Capture the cell that displays the provided text and extract its (x, y) central coordinate. 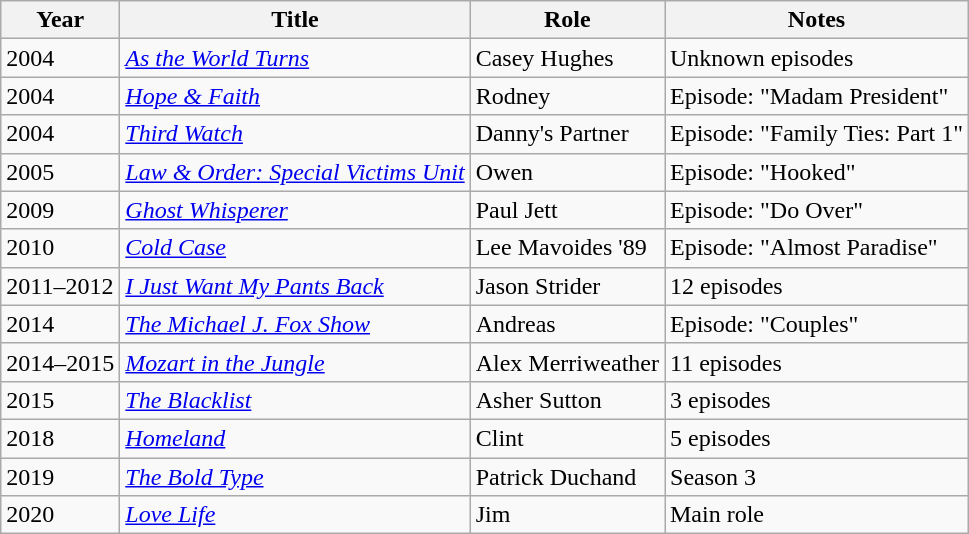
Season 3 (816, 477)
Episode: "Madam President" (816, 96)
Paul Jett (567, 210)
2019 (60, 477)
Episode: "Hooked" (816, 172)
I Just Want My Pants Back (295, 286)
11 episodes (816, 362)
Mozart in the Jungle (295, 362)
Episode: "Family Ties: Part 1" (816, 134)
Clint (567, 438)
Love Life (295, 515)
2014 (60, 324)
Title (295, 20)
Cold Case (295, 248)
Unknown episodes (816, 58)
12 episodes (816, 286)
Law & Order: Special Victims Unit (295, 172)
2018 (60, 438)
2020 (60, 515)
Year (60, 20)
The Michael J. Fox Show (295, 324)
The Bold Type (295, 477)
Ghost Whisperer (295, 210)
Jason Strider (567, 286)
Episode: "Almost Paradise" (816, 248)
Notes (816, 20)
As the World Turns (295, 58)
Rodney (567, 96)
Patrick Duchand (567, 477)
Role (567, 20)
3 episodes (816, 400)
2010 (60, 248)
2005 (60, 172)
Andreas (567, 324)
Homeland (295, 438)
Casey Hughes (567, 58)
Episode: "Do Over" (816, 210)
Jim (567, 515)
Lee Mavoides '89 (567, 248)
Alex Merriweather (567, 362)
2009 (60, 210)
Hope & Faith (295, 96)
Third Watch (295, 134)
2011–2012 (60, 286)
The Blacklist (295, 400)
Asher Sutton (567, 400)
5 episodes (816, 438)
Main role (816, 515)
2015 (60, 400)
Episode: "Couples" (816, 324)
Owen (567, 172)
2014–2015 (60, 362)
Danny's Partner (567, 134)
